Pinpoint the cell where the given text exists, returning its [x, y] midpoint coordinate. 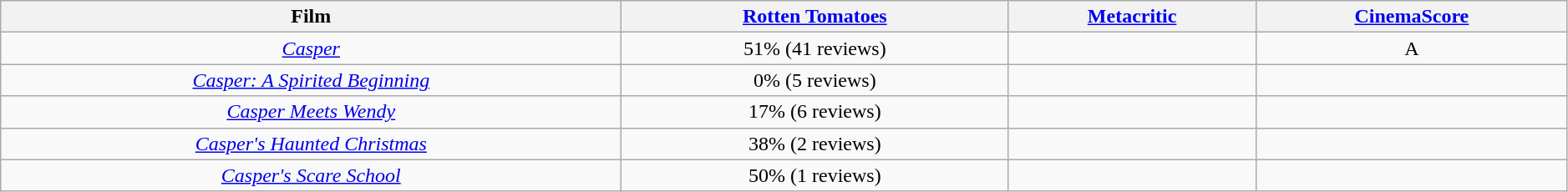
CinemaScore [1412, 17]
38% (2 reviews) [815, 144]
Rotten Tomatoes [815, 17]
Film [311, 17]
51% (41 reviews) [815, 48]
Casper Meets Wendy [311, 112]
0% (5 reviews) [815, 80]
Casper [311, 48]
Casper's Haunted Christmas [311, 144]
A [1412, 48]
50% (1 reviews) [815, 175]
Casper: A Spirited Beginning [311, 80]
17% (6 reviews) [815, 112]
Metacritic [1133, 17]
Casper's Scare School [311, 175]
